For the text-containing cell, return its midpoint in (x, y) coordinate format. 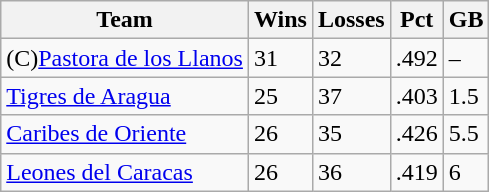
25 (280, 96)
.492 (416, 58)
6 (466, 172)
1.5 (466, 96)
Wins (280, 20)
.419 (416, 172)
(C)Pastora de los Llanos (125, 58)
32 (351, 58)
Pct (416, 20)
5.5 (466, 134)
Caribes de Oriente (125, 134)
Tigres de Aragua (125, 96)
35 (351, 134)
31 (280, 58)
36 (351, 172)
37 (351, 96)
Losses (351, 20)
Team (125, 20)
GB (466, 20)
– (466, 58)
.426 (416, 134)
.403 (416, 96)
Leones del Caracas (125, 172)
